From the cell containing the given text, extract its center point as (X, Y) coordinate. 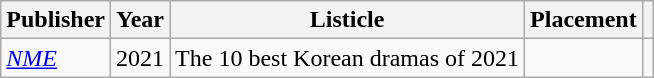
Placement (584, 20)
NME (56, 58)
Listicle (348, 20)
2021 (140, 58)
The 10 best Korean dramas of 2021 (348, 58)
Year (140, 20)
Publisher (56, 20)
